Locate the cell with the specified text and output its (x, y) center coordinate. 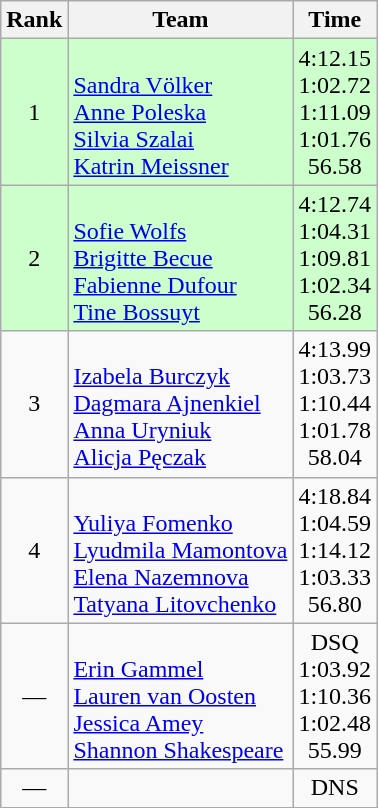
DSQ1:03.921:10.361:02.4855.99 (335, 696)
Sandra VölkerAnne PoleskaSilvia SzalaiKatrin Meissner (180, 112)
4:18.841:04.591:14.121:03.3356.80 (335, 550)
4 (34, 550)
3 (34, 404)
Team (180, 20)
DNS (335, 788)
Sofie WolfsBrigitte BecueFabienne DufourTine Bossuyt (180, 258)
Yuliya FomenkoLyudmila MamontovaElena NazemnovaTatyana Litovchenko (180, 550)
4:12.151:02.721:11.091:01.7656.58 (335, 112)
4:12.741:04.311:09.811:02.3456.28 (335, 258)
1 (34, 112)
Rank (34, 20)
Izabela BurczykDagmara AjnenkielAnna UryniukAlicja Pęczak (180, 404)
Erin GammelLauren van OostenJessica AmeyShannon Shakespeare (180, 696)
4:13.991:03.731:10.441:01.7858.04 (335, 404)
Time (335, 20)
2 (34, 258)
